Locate the cell with the specified text and output its [X, Y] center coordinate. 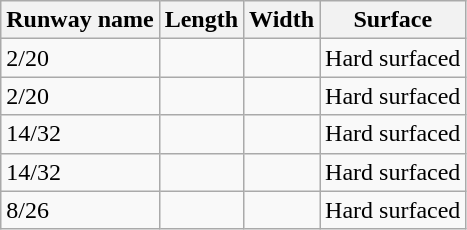
8/26 [80, 210]
Runway name [80, 20]
Length [201, 20]
Surface [393, 20]
Width [282, 20]
